Search for the cell housing the specified text and yield its (X, Y) center coordinate. 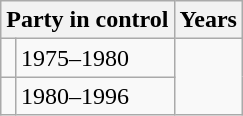
Years (208, 20)
Party in control (88, 20)
1975–1980 (94, 58)
1980–1996 (94, 96)
